Identify which cell holds the provided text, then report its (x, y) central coordinate. 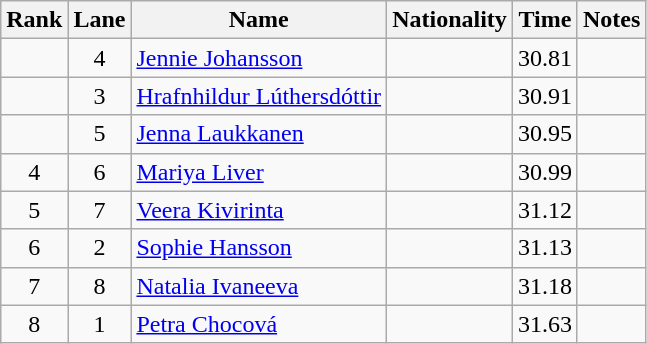
Mariya Liver (259, 172)
Time (544, 20)
3 (100, 96)
Natalia Ivaneeva (259, 286)
1 (100, 324)
31.63 (544, 324)
30.81 (544, 58)
30.91 (544, 96)
Nationality (450, 20)
Notes (611, 20)
30.95 (544, 134)
Sophie Hansson (259, 248)
Name (259, 20)
Hrafnhildur Lúthersdóttir (259, 96)
2 (100, 248)
Petra Chocová (259, 324)
Veera Kivirinta (259, 210)
Rank (34, 20)
Lane (100, 20)
Jenna Laukkanen (259, 134)
31.12 (544, 210)
Jennie Johansson (259, 58)
31.18 (544, 286)
31.13 (544, 248)
30.99 (544, 172)
